Find where the given text appears and provide that cell's center as [X, Y] coordinate. 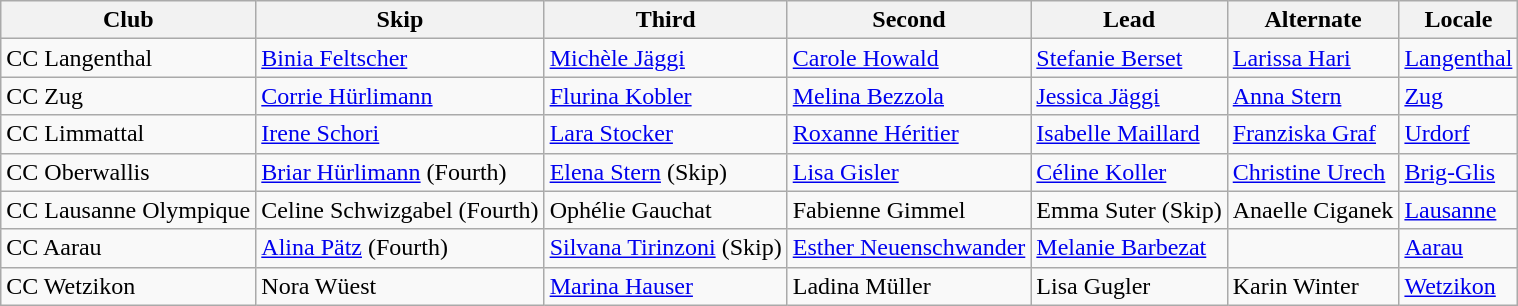
Binia Feltscher [400, 58]
Lausanne [1458, 210]
Lisa Gugler [1129, 286]
CC Langenthal [128, 58]
Corrie Hürlimann [400, 96]
Skip [400, 20]
Anna Stern [1313, 96]
Melanie Barbezat [1129, 248]
Franziska Graf [1313, 134]
Locale [1458, 20]
Flurina Kobler [666, 96]
CC Wetzikon [128, 286]
Brig-Glis [1458, 172]
Esther Neuenschwander [909, 248]
Lara Stocker [666, 134]
Urdorf [1458, 134]
Melina Bezzola [909, 96]
Emma Suter (Skip) [1129, 210]
Lisa Gisler [909, 172]
Jessica Jäggi [1129, 96]
Ophélie Gauchat [666, 210]
Carole Howald [909, 58]
Elena Stern (Skip) [666, 172]
Celine Schwizgabel (Fourth) [400, 210]
Christine Urech [1313, 172]
Fabienne Gimmel [909, 210]
Wetzikon [1458, 286]
Roxanne Héritier [909, 134]
Marina Hauser [666, 286]
CC Lausanne Olympique [128, 210]
Michèle Jäggi [666, 58]
Alternate [1313, 20]
Silvana Tirinzoni (Skip) [666, 248]
CC Oberwallis [128, 172]
Céline Koller [1129, 172]
CC Aarau [128, 248]
Langenthal [1458, 58]
Lead [1129, 20]
Larissa Hari [1313, 58]
Zug [1458, 96]
Stefanie Berset [1129, 58]
Third [666, 20]
Briar Hürlimann (Fourth) [400, 172]
Club [128, 20]
Aarau [1458, 248]
CC Zug [128, 96]
Nora Wüest [400, 286]
Isabelle Maillard [1129, 134]
CC Limmattal [128, 134]
Karin Winter [1313, 286]
Anaelle Ciganek [1313, 210]
Ladina Müller [909, 286]
Alina Pätz (Fourth) [400, 248]
Irene Schori [400, 134]
Second [909, 20]
